Scan for the cell matching the given text and deliver its [X, Y] coordinate at center. 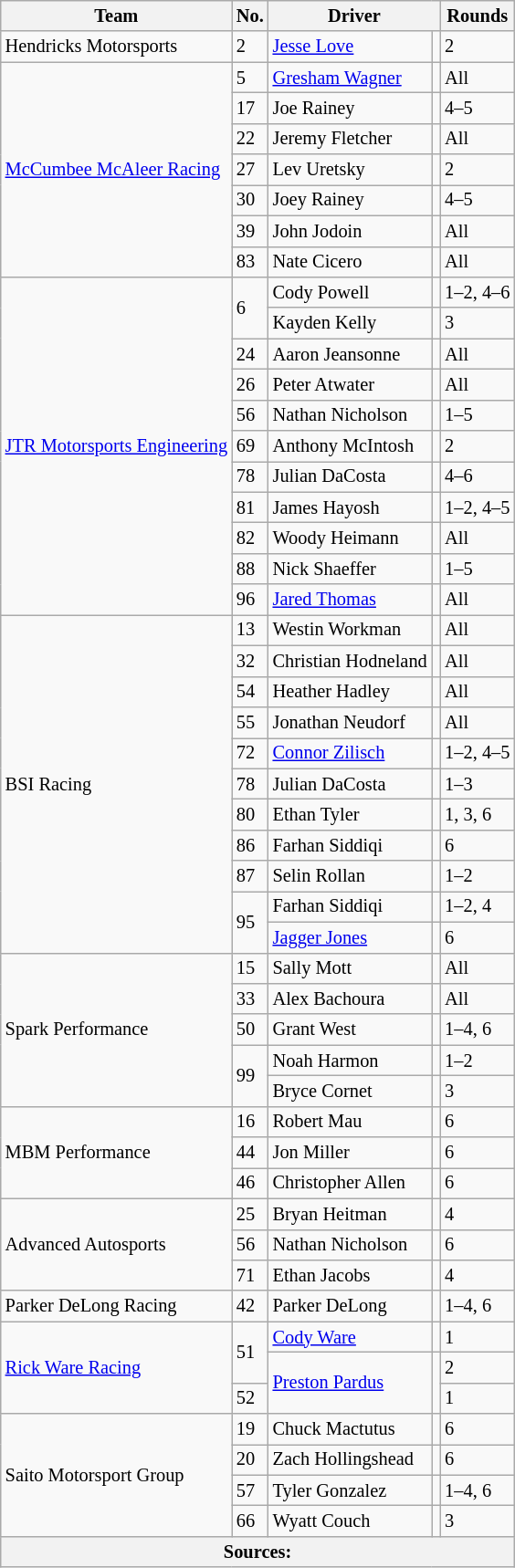
Bryan Heitman [351, 1214]
Peter Atwater [351, 384]
Hendricks Motorsports [117, 47]
Jagger Jones [351, 937]
Preston Pardus [351, 1382]
33 [250, 998]
Westin Workman [351, 630]
88 [250, 569]
Jeremy Fletcher [351, 139]
20 [250, 1459]
Rick Ware Racing [117, 1367]
Heather Hadley [351, 692]
Robert Mau [351, 1122]
Sally Mott [351, 968]
66 [250, 1521]
Bryce Cornet [351, 1091]
Woody Heimann [351, 538]
52 [250, 1398]
John Jodoin [351, 231]
Noah Harmon [351, 1061]
Jon Miller [351, 1153]
Christian Hodneland [351, 661]
57 [250, 1490]
1–3 [477, 784]
1, 3, 6 [477, 814]
26 [250, 384]
72 [250, 753]
55 [250, 722]
42 [250, 1306]
Rounds [477, 16]
Connor Zilisch [351, 753]
82 [250, 538]
Team [117, 16]
51 [250, 1353]
No. [250, 16]
Joey Rainey [351, 200]
46 [250, 1183]
22 [250, 139]
Joe Rainey [351, 108]
39 [250, 231]
16 [250, 1122]
James Hayosh [351, 507]
Jared Thomas [351, 600]
25 [250, 1214]
Jonathan Neudorf [351, 722]
MBM Performance [117, 1152]
95 [250, 922]
1–2, 4–6 [477, 292]
Chuck Mactutus [351, 1429]
27 [250, 170]
81 [250, 507]
Tyler Gonzalez [351, 1490]
Parker DeLong Racing [117, 1306]
JTR Motorsports Engineering [117, 445]
24 [250, 354]
44 [250, 1153]
Jesse Love [351, 47]
McCumbee McAleer Racing [117, 170]
Ethan Tyler [351, 814]
Parker DeLong [351, 1306]
Kayden Kelly [351, 323]
71 [250, 1275]
15 [250, 968]
Alex Bachoura [351, 998]
Grant West [351, 1030]
Cody Powell [351, 292]
Nate Cicero [351, 262]
32 [250, 661]
Cody Ware [351, 1337]
BSI Racing [117, 783]
4–6 [477, 476]
86 [250, 845]
Spark Performance [117, 1030]
87 [250, 876]
Anthony McIntosh [351, 446]
96 [250, 600]
1–2, 4 [477, 906]
Selin Rollan [351, 876]
Advanced Autosports [117, 1245]
19 [250, 1429]
69 [250, 446]
Gresham Wagner [351, 78]
Christopher Allen [351, 1183]
Zach Hollingshead [351, 1459]
54 [250, 692]
13 [250, 630]
80 [250, 814]
99 [250, 1075]
17 [250, 108]
Nick Shaeffer [351, 569]
Wyatt Couch [351, 1521]
5 [250, 78]
30 [250, 200]
Aaron Jeansonne [351, 354]
Sources: [257, 1552]
Saito Motorsport Group [117, 1475]
Lev Uretsky [351, 170]
83 [250, 262]
50 [250, 1030]
Ethan Jacobs [351, 1275]
Driver [354, 16]
